Locate the cell with the specified text and output its [x, y] center coordinate. 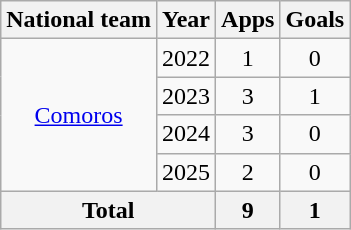
2022 [186, 58]
2 [248, 172]
National team [79, 20]
Apps [248, 20]
Total [108, 210]
Goals [315, 20]
2023 [186, 96]
Comoros [79, 115]
2025 [186, 172]
9 [248, 210]
Year [186, 20]
2024 [186, 134]
